Capture the cell that displays the provided text and extract its (x, y) central coordinate. 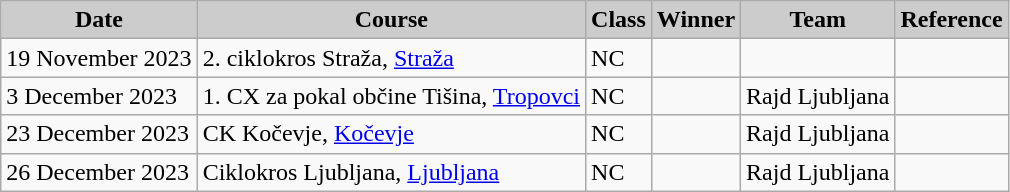
1. CX za pokal občine Tišina, Tropovci (391, 96)
Class (619, 20)
Ciklokros Ljubljana, Ljubljana (391, 172)
Date (99, 20)
Winner (696, 20)
Reference (952, 20)
Course (391, 20)
26 December 2023 (99, 172)
19 November 2023 (99, 58)
2. ciklokros Straža, Straža (391, 58)
Team (818, 20)
23 December 2023 (99, 134)
CK Kočevje, Kočevje (391, 134)
3 December 2023 (99, 96)
